Extract the [X, Y] coordinate from the center of the cell holding the provided text.  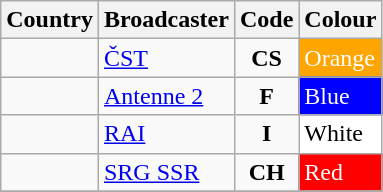
I [266, 134]
CS [266, 58]
Country [50, 20]
Orange [340, 58]
Colour [340, 20]
Blue [340, 96]
Antenne 2 [166, 96]
Broadcaster [166, 20]
F [266, 96]
RAI [166, 134]
SRG SSR [166, 172]
ČST [166, 58]
Code [266, 20]
CH [266, 172]
White [340, 134]
Red [340, 172]
